Locate the cell with the specified text and output its (x, y) center coordinate. 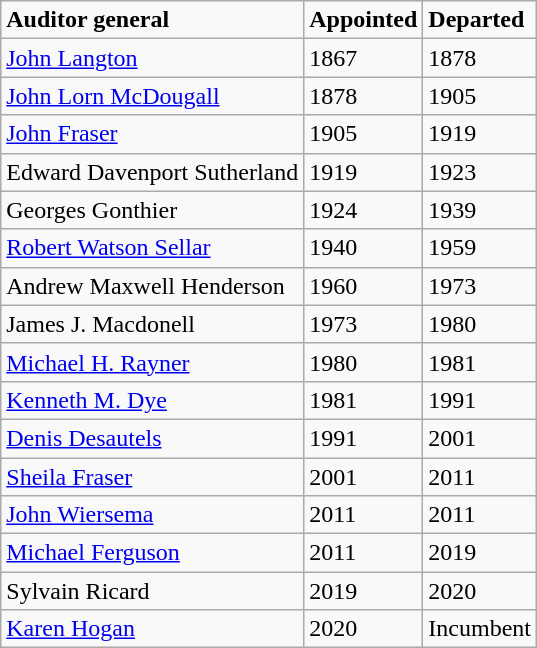
John Fraser (152, 134)
1867 (364, 58)
Karen Hogan (152, 629)
1924 (364, 210)
1959 (480, 248)
Sheila Fraser (152, 477)
Sylvain Ricard (152, 591)
1960 (364, 286)
Michael H. Rayner (152, 362)
Appointed (364, 20)
John Langton (152, 58)
John Lorn McDougall (152, 96)
Auditor general (152, 20)
Denis Desautels (152, 438)
James J. Macdonell (152, 324)
Andrew Maxwell Henderson (152, 286)
Departed (480, 20)
1923 (480, 172)
Incumbent (480, 629)
1939 (480, 210)
John Wiersema (152, 515)
Robert Watson Sellar (152, 248)
Michael Ferguson (152, 553)
1940 (364, 248)
Georges Gonthier (152, 210)
Kenneth M. Dye (152, 400)
Edward Davenport Sutherland (152, 172)
